Extract the (X, Y) coordinate from the center of the cell holding the provided text.  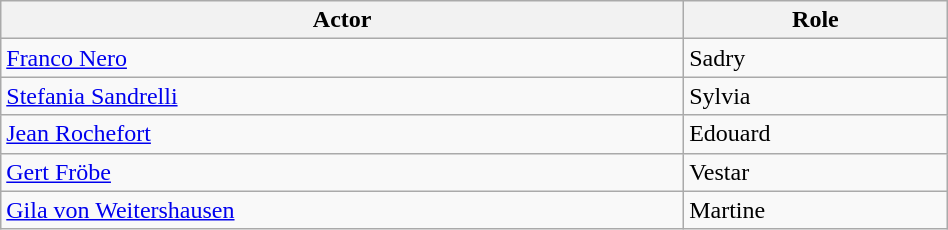
Edouard (816, 134)
Gert Fröbe (342, 172)
Actor (342, 20)
Martine (816, 210)
Gila von Weitershausen (342, 210)
Vestar (816, 172)
Franco Nero (342, 58)
Role (816, 20)
Jean Rochefort (342, 134)
Sylvia (816, 96)
Sadry (816, 58)
Stefania Sandrelli (342, 96)
